Return the (X, Y) coordinate for the center point of the cell that contains the specified text.  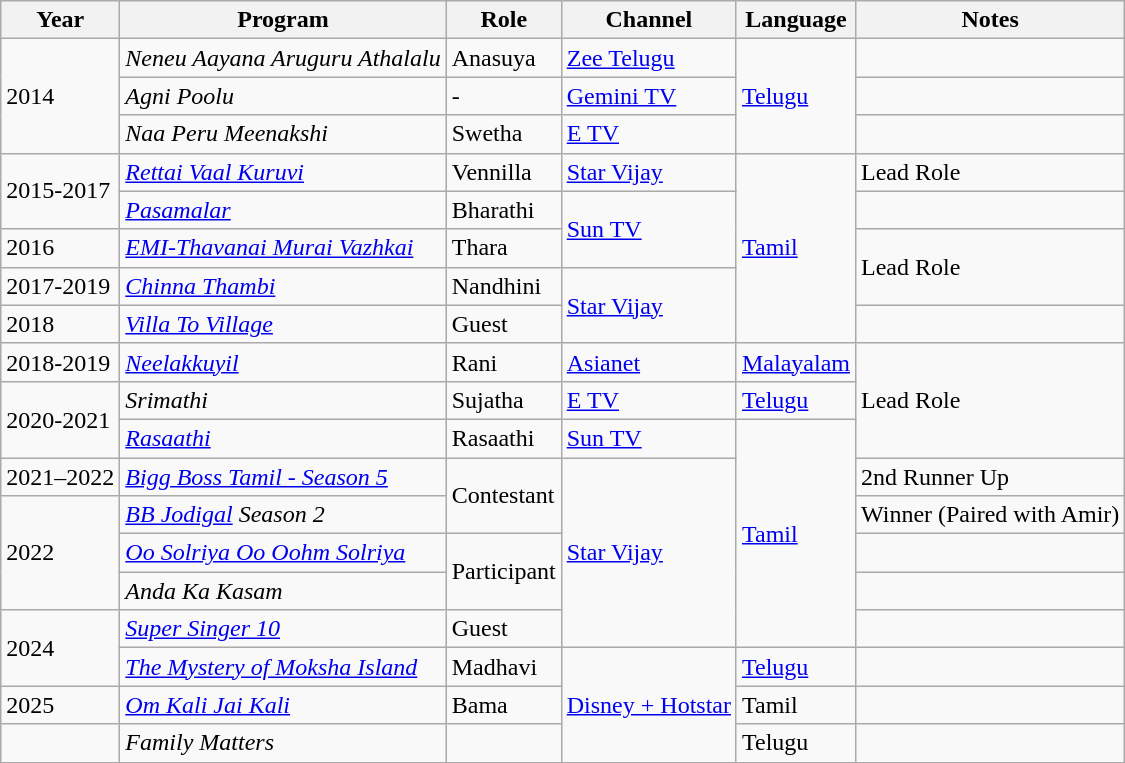
Nandhini (504, 286)
Contestant (504, 496)
- (504, 96)
2018 (60, 324)
Srimathi (283, 400)
Zee Telugu (648, 58)
Super Singer 10 (283, 629)
Year (60, 20)
Notes (990, 20)
2020-2021 (60, 419)
2018-2019 (60, 362)
Sujatha (504, 400)
Bama (504, 705)
Gemini TV (648, 96)
Agni Poolu (283, 96)
Neelakkuyil (283, 362)
2021–2022 (60, 477)
Thara (504, 248)
Madhavi (504, 667)
2024 (60, 648)
Rettai Vaal Kuruvi (283, 172)
Malayalam (796, 362)
EMI-Thavanai Murai Vazhkai (283, 248)
Rani (504, 362)
Anda Ka Kasam (283, 591)
Program (283, 20)
Oo Solriya Oo Oohm Solriya (283, 553)
2016 (60, 248)
2nd Runner Up (990, 477)
2025 (60, 705)
Channel (648, 20)
2017-2019 (60, 286)
Om Kali Jai Kali (283, 705)
Disney + Hotstar (648, 705)
Bharathi (504, 210)
2022 (60, 553)
Language (796, 20)
2014 (60, 96)
Chinna Thambi (283, 286)
Winner (Paired with Amir) (990, 515)
Asianet (648, 362)
Neneu Aayana Aruguru Athalalu (283, 58)
2015-2017 (60, 191)
Participant (504, 572)
Swetha (504, 134)
Vennilla (504, 172)
Villa To Village (283, 324)
Family Matters (283, 743)
BB Jodigal Season 2 (283, 515)
Bigg Boss Tamil - Season 5 (283, 477)
Anasuya (504, 58)
Naa Peru Meenakshi (283, 134)
The Mystery of Moksha Island (283, 667)
Role (504, 20)
Pasamalar (283, 210)
